Capture the cell that displays the provided text and extract its (X, Y) central coordinate. 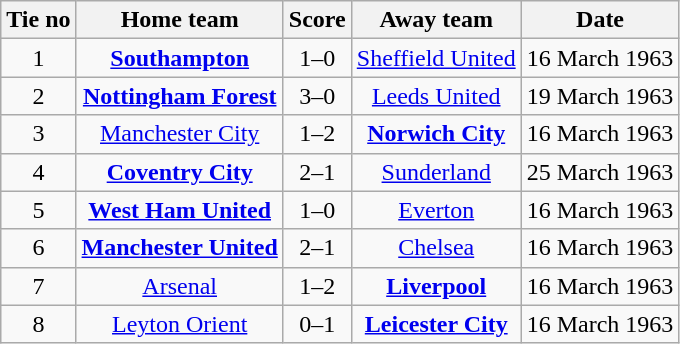
5 (38, 210)
Date (600, 20)
Coventry City (180, 172)
Leyton Orient (180, 324)
19 March 1963 (600, 96)
2 (38, 96)
8 (38, 324)
Tie no (38, 20)
Home team (180, 20)
Manchester City (180, 134)
4 (38, 172)
Sunderland (436, 172)
Leeds United (436, 96)
Norwich City (436, 134)
Away team (436, 20)
Arsenal (180, 286)
1 (38, 58)
Southampton (180, 58)
Sheffield United (436, 58)
3–0 (317, 96)
6 (38, 248)
West Ham United (180, 210)
Liverpool (436, 286)
Nottingham Forest (180, 96)
Chelsea (436, 248)
3 (38, 134)
Everton (436, 210)
Manchester United (180, 248)
25 March 1963 (600, 172)
Score (317, 20)
0–1 (317, 324)
7 (38, 286)
Leicester City (436, 324)
